Detect which cell encompasses the target text, then output its [X, Y] center coordinate. 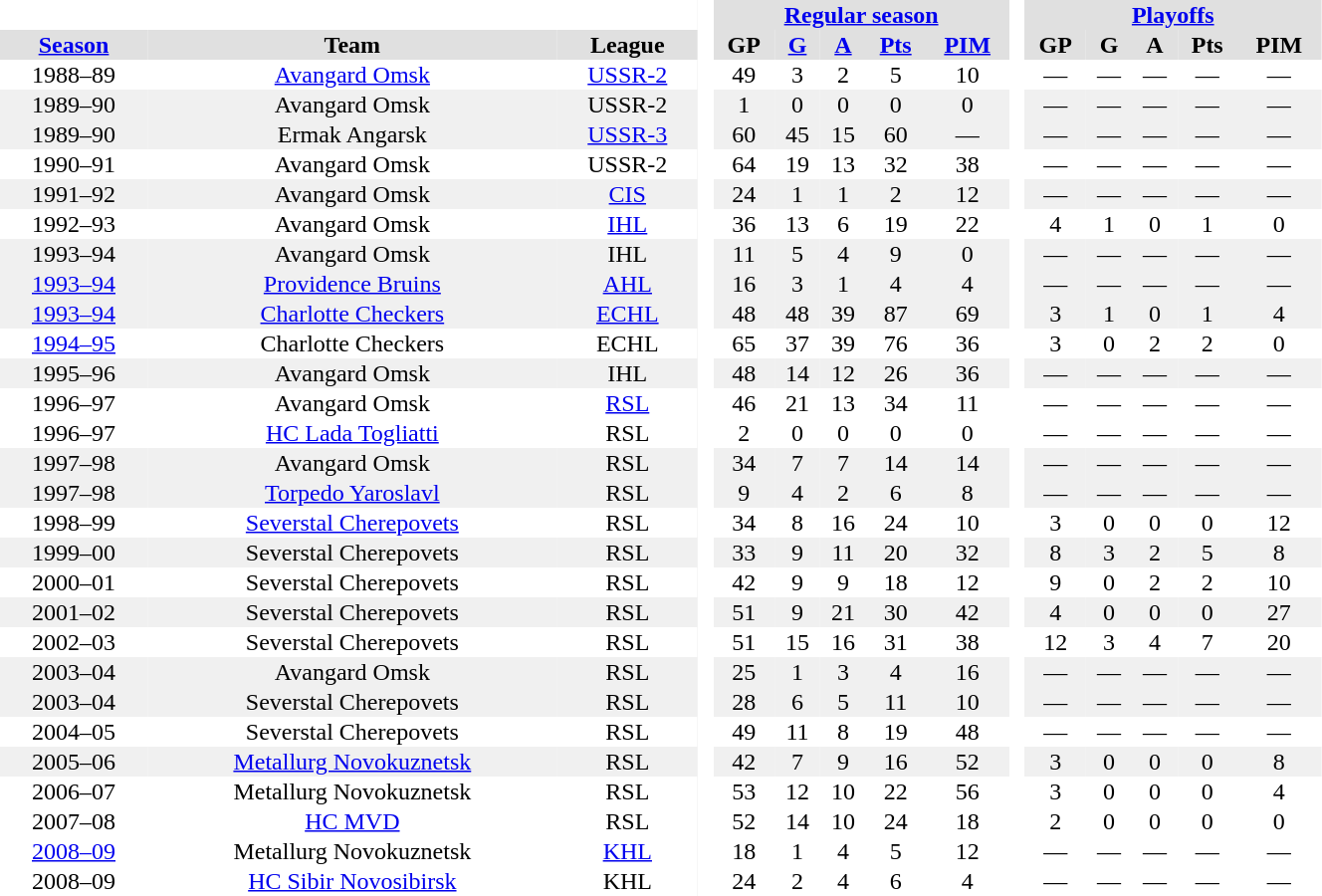
Season [74, 45]
25 [744, 672]
League [627, 45]
33 [744, 553]
2000–01 [74, 582]
HC MVD [352, 821]
2004–05 [74, 732]
Providence Bruins [352, 284]
AHL [627, 284]
65 [744, 343]
Regular season [861, 15]
1988–89 [74, 75]
CIS [627, 194]
2001–02 [74, 612]
76 [896, 343]
87 [896, 314]
26 [896, 373]
1999–00 [74, 553]
Ermak Angarsk [352, 134]
2002–03 [74, 642]
1998–99 [74, 523]
45 [797, 134]
1992–93 [74, 224]
37 [797, 343]
64 [744, 164]
Team [352, 45]
2005–06 [74, 762]
56 [968, 791]
27 [1278, 612]
1994–95 [74, 343]
HC Lada Togliatti [352, 433]
46 [744, 403]
1990–91 [74, 164]
2007–08 [74, 821]
Torpedo Yaroslavl [352, 493]
28 [744, 702]
53 [744, 791]
1991–92 [74, 194]
2006–07 [74, 791]
Playoffs [1173, 15]
30 [896, 612]
1995–96 [74, 373]
USSR-3 [627, 134]
69 [968, 314]
HC Sibir Novosibirsk [352, 881]
31 [896, 642]
